Return the [x, y] coordinate for the center point of the cell that contains the specified text.  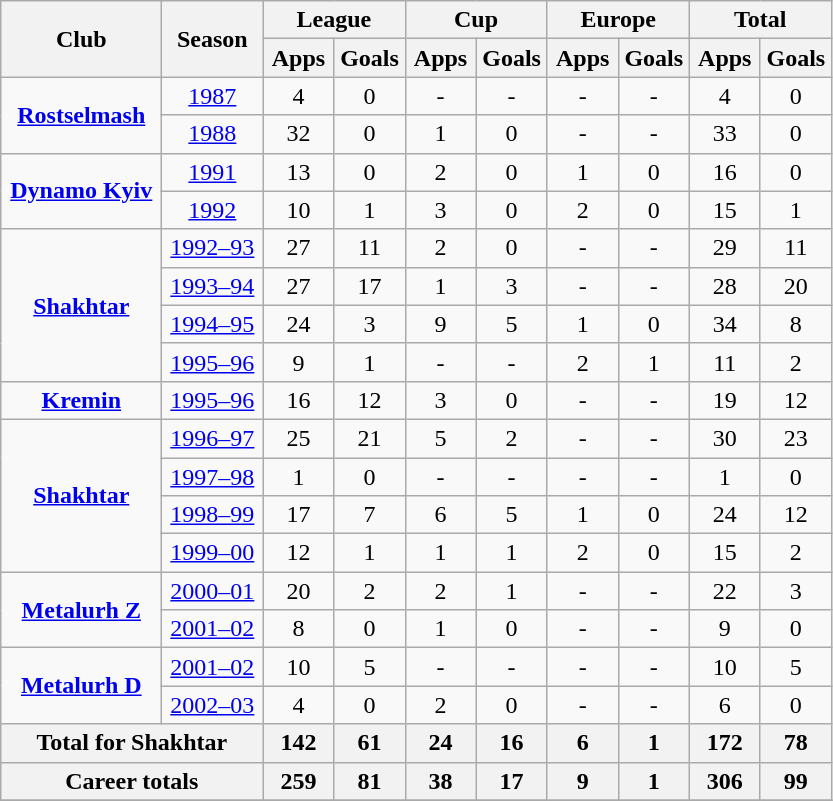
Rostselmash [82, 115]
Total [760, 20]
1988 [212, 134]
League [334, 20]
1987 [212, 96]
Cup [476, 20]
30 [724, 438]
Career totals [132, 781]
259 [298, 781]
28 [724, 286]
172 [724, 743]
Club [82, 39]
99 [796, 781]
1993–94 [212, 286]
81 [370, 781]
Dynamo Kyiv [82, 191]
Total for Shakhtar [132, 743]
22 [724, 591]
32 [298, 134]
7 [370, 515]
2000–01 [212, 591]
Europe [618, 20]
1997–98 [212, 477]
25 [298, 438]
142 [298, 743]
Metalurh D [82, 686]
1992–93 [212, 248]
78 [796, 743]
Kremin [82, 400]
23 [796, 438]
1999–00 [212, 553]
13 [298, 172]
2002–03 [212, 705]
1991 [212, 172]
29 [724, 248]
1994–95 [212, 324]
61 [370, 743]
1992 [212, 210]
1996–97 [212, 438]
21 [370, 438]
Season [212, 39]
Metalurh Z [82, 610]
38 [440, 781]
19 [724, 400]
33 [724, 134]
306 [724, 781]
1998–99 [212, 515]
34 [724, 324]
